Search for the cell housing the specified text and yield its [x, y] center coordinate. 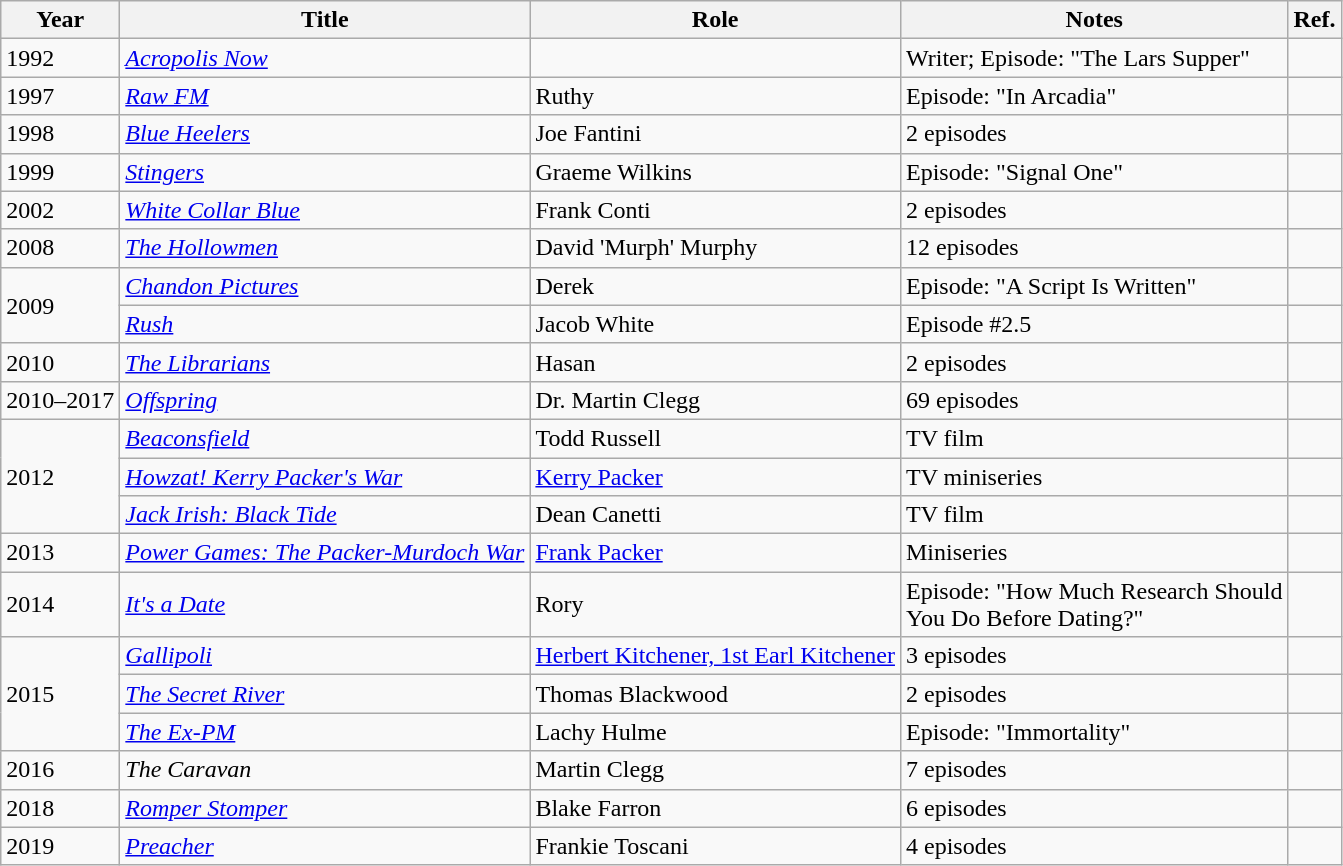
Writer; Episode: "The Lars Supper" [1094, 58]
3 episodes [1094, 656]
The Secret River [325, 694]
12 episodes [1094, 248]
69 episodes [1094, 400]
Raw FM [325, 96]
Chandon Pictures [325, 286]
Stingers [325, 172]
Todd Russell [716, 438]
Frankie Toscani [716, 846]
2019 [60, 846]
Rush [325, 324]
Jacob White [716, 324]
4 episodes [1094, 846]
2010 [60, 362]
Blake Farron [716, 808]
Kerry Packer [716, 477]
Gallipoli [325, 656]
1998 [60, 134]
Power Games: The Packer-Murdoch War [325, 553]
Year [60, 20]
Ruthy [716, 96]
White Collar Blue [325, 210]
Thomas Blackwood [716, 694]
1992 [60, 58]
The Hollowmen [325, 248]
Role [716, 20]
Frank Conti [716, 210]
Blue Heelers [325, 134]
Lachy Hulme [716, 732]
Herbert Kitchener, 1st Earl Kitchener [716, 656]
2016 [60, 770]
Episode: "Immortality" [1094, 732]
Dean Canetti [716, 515]
Hasan [716, 362]
2013 [60, 553]
Episode: "How Much Research ShouldYou Do Before Dating?" [1094, 604]
Howzat! Kerry Packer's War [325, 477]
Episode #2.5 [1094, 324]
2010–2017 [60, 400]
2014 [60, 604]
7 episodes [1094, 770]
TV miniseries [1094, 477]
Ref. [1314, 20]
Romper Stomper [325, 808]
Graeme Wilkins [716, 172]
Beaconsfield [325, 438]
Offspring [325, 400]
David 'Murph' Murphy [716, 248]
Rory [716, 604]
Title [325, 20]
The Ex-PM [325, 732]
6 episodes [1094, 808]
2008 [60, 248]
2015 [60, 694]
Derek [716, 286]
2012 [60, 476]
Episode: "Signal One" [1094, 172]
Miniseries [1094, 553]
Preacher [325, 846]
Jack Irish: Black Tide [325, 515]
Episode: "A Script Is Written" [1094, 286]
The Librarians [325, 362]
Acropolis Now [325, 58]
The Caravan [325, 770]
2002 [60, 210]
Episode: "In Arcadia" [1094, 96]
It's a Date [325, 604]
Dr. Martin Clegg [716, 400]
Notes [1094, 20]
Joe Fantini [716, 134]
1997 [60, 96]
2018 [60, 808]
1999 [60, 172]
Frank Packer [716, 553]
2009 [60, 305]
Martin Clegg [716, 770]
